Provide the [X, Y] coordinate of the cell's center where the given text is located.  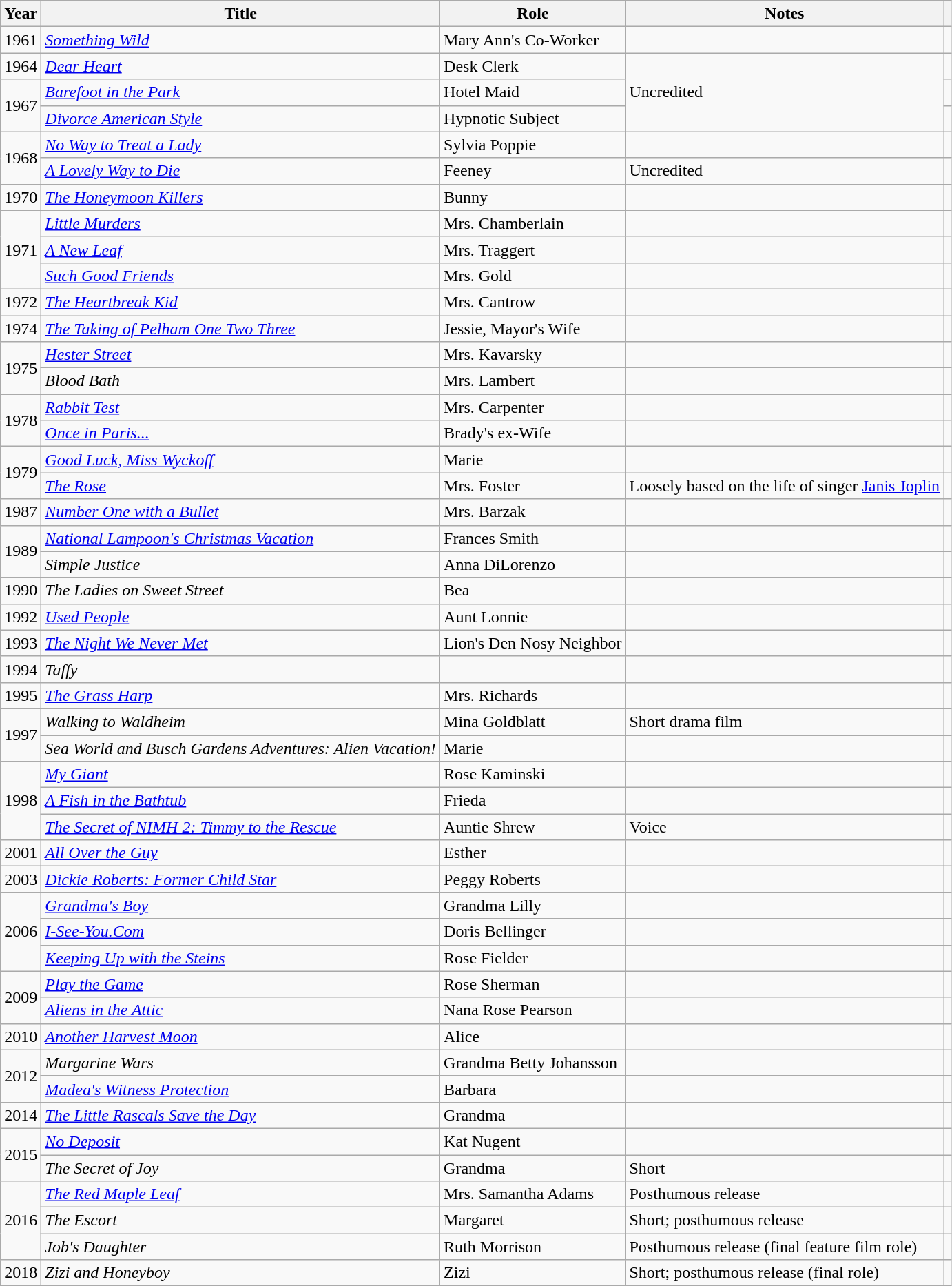
No Way to Treat a Lady [241, 145]
Used People [241, 617]
Anna DiLorenzo [533, 564]
Short; posthumous release (final role) [785, 1273]
2003 [21, 879]
1968 [21, 158]
National Lampoon's Christmas Vacation [241, 538]
Short [785, 1168]
Mrs. Lambert [533, 381]
Dickie Roberts: Former Child Star [241, 879]
1970 [21, 197]
Zizi and Honeyboy [241, 1273]
The Ladies on Sweet Street [241, 591]
2010 [21, 1037]
1989 [21, 551]
Dear Heart [241, 66]
Mrs. Traggert [533, 249]
Madea's Witness Protection [241, 1089]
Mrs. Chamberlain [533, 223]
Play the Game [241, 984]
The Heartbreak Kid [241, 302]
The Red Maple Leaf [241, 1194]
Mrs. Samantha Adams [533, 1194]
Mrs. Foster [533, 486]
1975 [21, 368]
Blood Bath [241, 381]
Good Luck, Miss Wyckoff [241, 460]
The Rose [241, 486]
Sea World and Busch Gardens Adventures: Alien Vacation! [241, 748]
Desk Clerk [533, 66]
Peggy Roberts [533, 879]
The Secret of Joy [241, 1168]
A Lovely Way to Die [241, 171]
Number One with a Bullet [241, 512]
Grandma Betty Johansson [533, 1063]
1998 [21, 801]
Something Wild [241, 40]
1990 [21, 591]
2015 [21, 1154]
Walking to Waldheim [241, 722]
1978 [21, 420]
2012 [21, 1076]
2001 [21, 853]
Esther [533, 853]
Hotel Maid [533, 92]
Such Good Friends [241, 276]
My Giant [241, 775]
Simple Justice [241, 564]
1964 [21, 66]
Doris Bellinger [533, 932]
Notes [785, 14]
The Honeymoon Killers [241, 197]
Rabbit Test [241, 407]
Mrs. Barzak [533, 512]
Title [241, 14]
Ruth Morrison [533, 1247]
Short drama film [785, 722]
Mrs. Gold [533, 276]
Lion's Den Nosy Neighbor [533, 643]
1997 [21, 735]
Grandma's Boy [241, 906]
Grandma Lilly [533, 906]
Mrs. Carpenter [533, 407]
Job's Daughter [241, 1247]
Bunny [533, 197]
1987 [21, 512]
1972 [21, 302]
A Fish in the Bathtub [241, 801]
1995 [21, 695]
Divorce American Style [241, 119]
Sylvia Poppie [533, 145]
1974 [21, 329]
Frieda [533, 801]
The Little Rascals Save the Day [241, 1115]
Taffy [241, 669]
Zizi [533, 1273]
The Secret of NIMH 2: Timmy to the Rescue [241, 827]
2018 [21, 1273]
Loosely based on the life of singer Janis Joplin [785, 486]
Margarine Wars [241, 1063]
Posthumous release (final feature film role) [785, 1247]
2014 [21, 1115]
Auntie Shrew [533, 827]
Mrs. Kavarsky [533, 355]
Role [533, 14]
Little Murders [241, 223]
Nana Rose Pearson [533, 1010]
Rose Kaminski [533, 775]
2006 [21, 932]
Margaret [533, 1221]
Rose Sherman [533, 984]
1971 [21, 249]
Aliens in the Attic [241, 1010]
I-See-You.Com [241, 932]
Aunt Lonnie [533, 617]
1994 [21, 669]
Frances Smith [533, 538]
Barefoot in the Park [241, 92]
Voice [785, 827]
1992 [21, 617]
Mrs. Cantrow [533, 302]
Year [21, 14]
Jessie, Mayor's Wife [533, 329]
1993 [21, 643]
Rose Fielder [533, 958]
No Deposit [241, 1141]
Bea [533, 591]
1967 [21, 105]
The Night We Never Met [241, 643]
Alice [533, 1037]
Short; posthumous release [785, 1221]
A New Leaf [241, 249]
2009 [21, 997]
Keeping Up with the Steins [241, 958]
All Over the Guy [241, 853]
Kat Nugent [533, 1141]
Feeney [533, 171]
Hester Street [241, 355]
Hypnotic Subject [533, 119]
Mina Goldblatt [533, 722]
The Escort [241, 1221]
The Taking of Pelham One Two Three [241, 329]
The Grass Harp [241, 695]
Once in Paris... [241, 433]
Mary Ann's Co-Worker [533, 40]
1979 [21, 473]
Posthumous release [785, 1194]
Barbara [533, 1089]
Brady's ex-Wife [533, 433]
Mrs. Richards [533, 695]
1961 [21, 40]
Another Harvest Moon [241, 1037]
2016 [21, 1221]
